Return the [x, y] coordinate for the center point of the cell that contains the specified text.  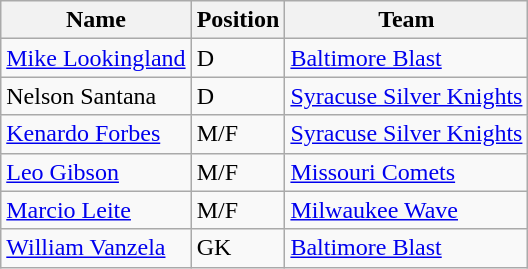
Milwaukee Wave [406, 210]
Missouri Comets [406, 172]
Position [238, 20]
Mike Lookingland [96, 58]
Marcio Leite [96, 210]
Team [406, 20]
Name [96, 20]
GK [238, 248]
Kenardo Forbes [96, 134]
William Vanzela [96, 248]
Nelson Santana [96, 96]
Leo Gibson [96, 172]
